Find where the given text appears and provide that cell's center as [x, y] coordinate. 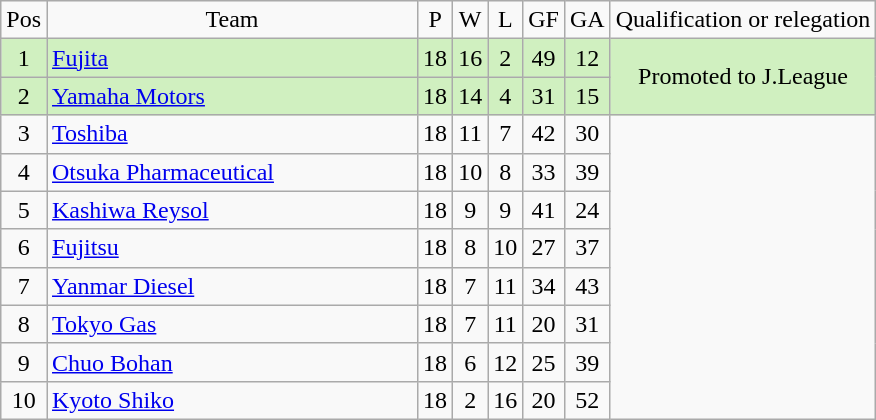
25 [544, 362]
Fujita [232, 58]
49 [544, 58]
27 [544, 248]
Yanmar Diesel [232, 286]
Kyoto Shiko [232, 400]
Team [232, 20]
Tokyo Gas [232, 324]
Kashiwa Reysol [232, 210]
GF [544, 20]
42 [544, 134]
Pos [24, 20]
Qualification or relegation [743, 20]
5 [24, 210]
15 [587, 96]
41 [544, 210]
Fujitsu [232, 248]
W [470, 20]
43 [587, 286]
Toshiba [232, 134]
30 [587, 134]
Promoted to J.League [743, 77]
24 [587, 210]
Otsuka Pharmaceutical [232, 172]
GA [587, 20]
37 [587, 248]
Chuo Bohan [232, 362]
34 [544, 286]
52 [587, 400]
1 [24, 58]
Yamaha Motors [232, 96]
33 [544, 172]
P [436, 20]
L [506, 20]
14 [470, 96]
3 [24, 134]
